For the text-containing cell, return its midpoint in [x, y] coordinate format. 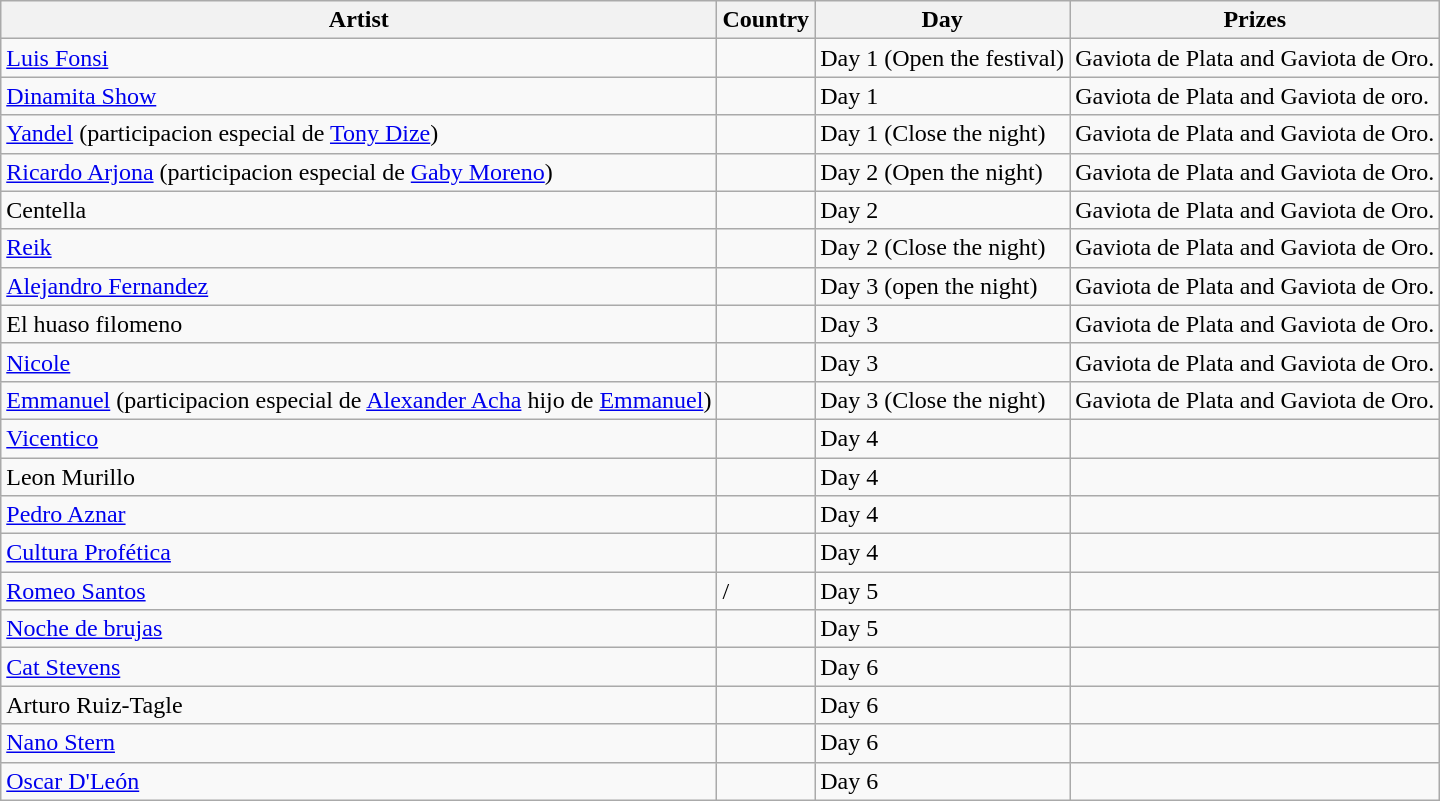
Artist [359, 20]
Gaviota de Plata and Gaviota de oro. [1255, 96]
Emmanuel (participacion especial de Alexander Acha hijo de Emmanuel) [359, 400]
Day 1 (Close the night) [942, 134]
Pedro Aznar [359, 515]
Day 3 (open the night) [942, 286]
Reik [359, 248]
Cultura Profética [359, 553]
Alejandro Fernandez [359, 286]
Romeo Santos [359, 591]
Yandel (participacion especial de Tony Dize) [359, 134]
Day 3 (Close the night) [942, 400]
Prizes [1255, 20]
Arturo Ruiz-Tagle [359, 705]
Day 1 (Open the festival) [942, 58]
Day 2 [942, 210]
Oscar D'León [359, 781]
Dinamita Show [359, 96]
Day [942, 20]
Leon Murillo [359, 477]
/ [766, 591]
Country [766, 20]
Nano Stern [359, 743]
Vicentico [359, 438]
Nicole [359, 362]
Centella [359, 210]
Luis Fonsi [359, 58]
El huaso filomeno [359, 324]
Noche de brujas [359, 629]
Cat Stevens [359, 667]
Day 2 (Close the night) [942, 248]
Day 1 [942, 96]
Ricardo Arjona (participacion especial de Gaby Moreno) [359, 172]
Day 2 (Open the night) [942, 172]
